Return (X, Y) of the center of cell containing provided text 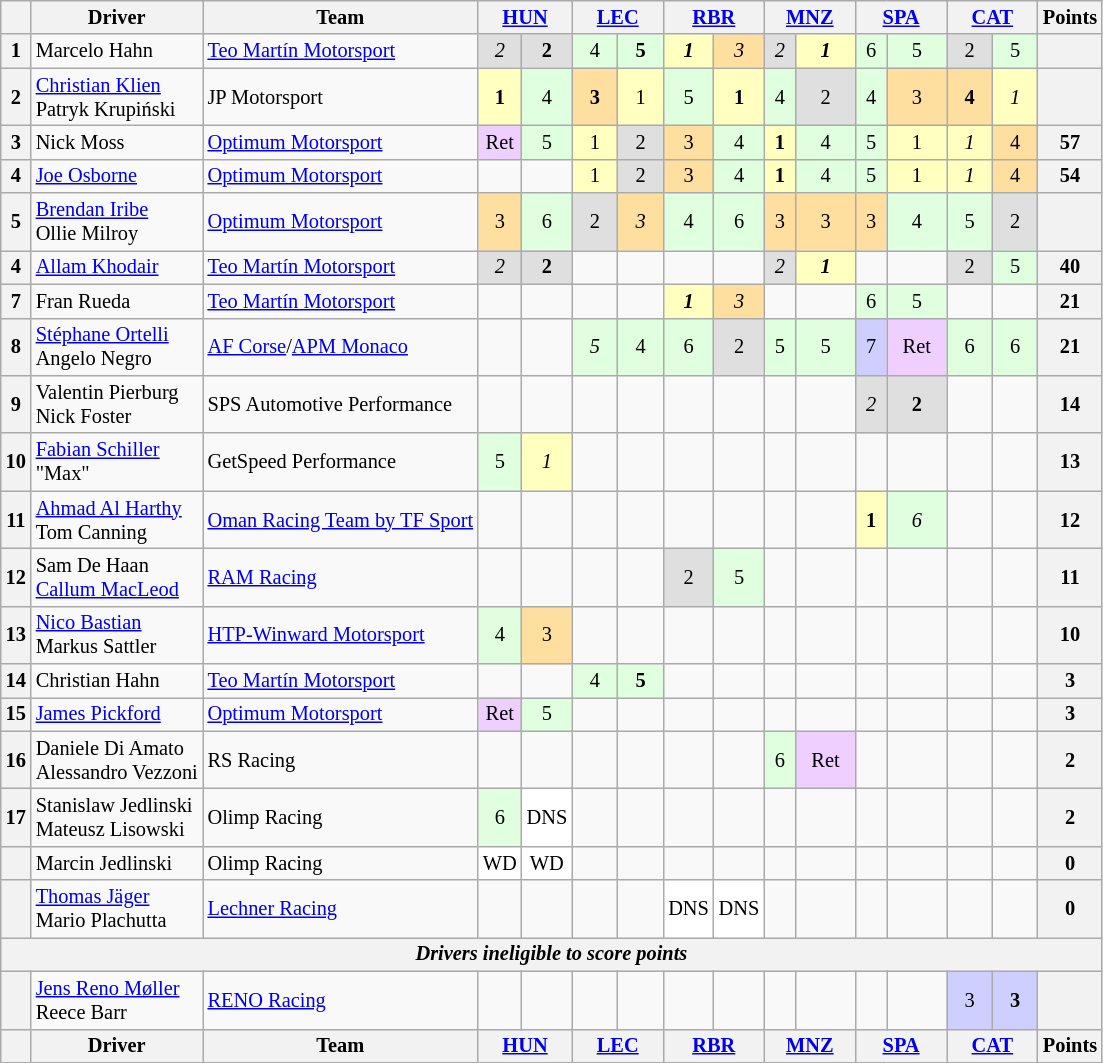
15 (16, 714)
RAM Racing (340, 577)
Valentin Pierburg Nick Foster (117, 404)
Nick Moss (117, 142)
Christian Klien Patryk Krupiński (117, 97)
Christian Hahn (117, 681)
17 (16, 817)
Sam De Haan Callum MacLeod (117, 577)
9 (16, 404)
Nico Bastian Markus Sattler (117, 635)
Marcin Jedlinski (117, 863)
Thomas Jäger Mario Plachutta (117, 909)
HTP-Winward Motorsport (340, 635)
Stéphane Ortelli Angelo Negro (117, 347)
Daniele Di Amato Alessandro Vezzoni (117, 760)
James Pickford (117, 714)
8 (16, 347)
Marcelo Hahn (117, 51)
54 (1070, 176)
57 (1070, 142)
Brendan Iribe Ollie Milroy (117, 222)
Allam Khodair (117, 267)
GetSpeed Performance (340, 462)
40 (1070, 267)
Fabian Schiller "Max" (117, 462)
16 (16, 760)
Oman Racing Team by TF Sport (340, 520)
Lechner Racing (340, 909)
Fran Rueda (117, 301)
Stanislaw Jedlinski Mateusz Lisowski (117, 817)
RENO Racing (340, 1000)
JP Motorsport (340, 97)
Ahmad Al Harthy Tom Canning (117, 520)
Jens Reno Møller Reece Barr (117, 1000)
Joe Osborne (117, 176)
SPS Automotive Performance (340, 404)
RS Racing (340, 760)
AF Corse/APM Monaco (340, 347)
Drivers ineligible to score points (552, 954)
